Find where the given text appears and provide that cell's center as (X, Y) coordinate. 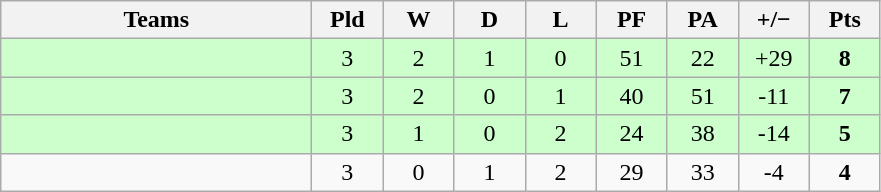
-11 (774, 96)
PA (702, 20)
38 (702, 134)
+29 (774, 58)
W (418, 20)
22 (702, 58)
Pld (348, 20)
7 (844, 96)
24 (632, 134)
8 (844, 58)
Teams (156, 20)
5 (844, 134)
-4 (774, 172)
33 (702, 172)
40 (632, 96)
D (490, 20)
PF (632, 20)
Pts (844, 20)
-14 (774, 134)
+/− (774, 20)
L (560, 20)
4 (844, 172)
29 (632, 172)
